Output the [X, Y] coordinate of the center of the cell containing the given text.  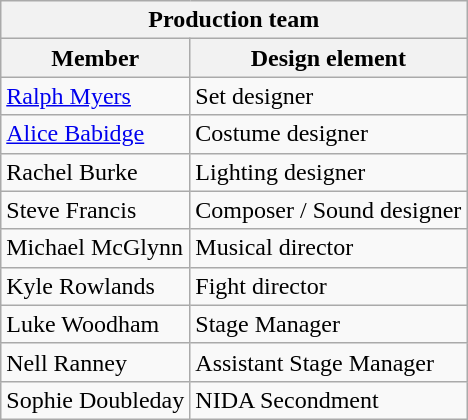
Nell Ranney [96, 362]
Stage Manager [328, 324]
Luke Woodham [96, 324]
Alice Babidge [96, 134]
Sophie Doubleday [96, 400]
Steve Francis [96, 210]
Rachel Burke [96, 172]
Lighting designer [328, 172]
Design element [328, 58]
Assistant Stage Manager [328, 362]
Set designer [328, 96]
Kyle Rowlands [96, 286]
NIDA Secondment [328, 400]
Production team [234, 20]
Musical director [328, 248]
Ralph Myers [96, 96]
Fight director [328, 286]
Costume designer [328, 134]
Member [96, 58]
Michael McGlynn [96, 248]
Composer / Sound designer [328, 210]
